Search for the cell housing the specified text and yield its [X, Y] center coordinate. 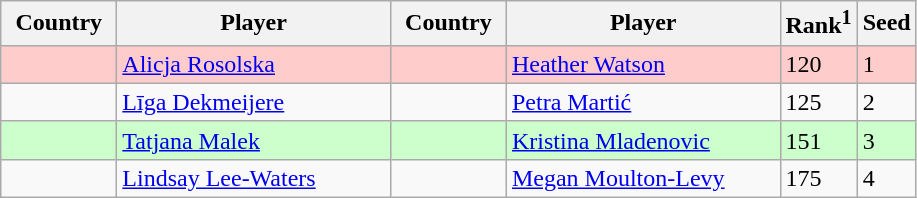
Kristina Mladenovic [643, 140]
Lindsay Lee-Waters [254, 178]
Seed [886, 24]
Rank1 [818, 24]
Alicja Rosolska [254, 64]
1 [886, 64]
Līga Dekmeijere [254, 102]
175 [818, 178]
Petra Martić [643, 102]
151 [818, 140]
2 [886, 102]
120 [818, 64]
4 [886, 178]
3 [886, 140]
Tatjana Malek [254, 140]
Megan Moulton-Levy [643, 178]
125 [818, 102]
Heather Watson [643, 64]
